Search for the cell housing the specified text and yield its [X, Y] center coordinate. 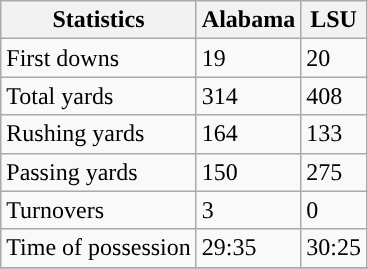
30:25 [334, 248]
Total yards [99, 96]
3 [248, 210]
314 [248, 96]
275 [334, 172]
133 [334, 134]
408 [334, 96]
20 [334, 58]
150 [248, 172]
Alabama [248, 20]
0 [334, 210]
Passing yards [99, 172]
Turnovers [99, 210]
Rushing yards [99, 134]
19 [248, 58]
First downs [99, 58]
LSU [334, 20]
Statistics [99, 20]
Time of possession [99, 248]
29:35 [248, 248]
164 [248, 134]
